Search for the cell housing the specified text and yield its (X, Y) center coordinate. 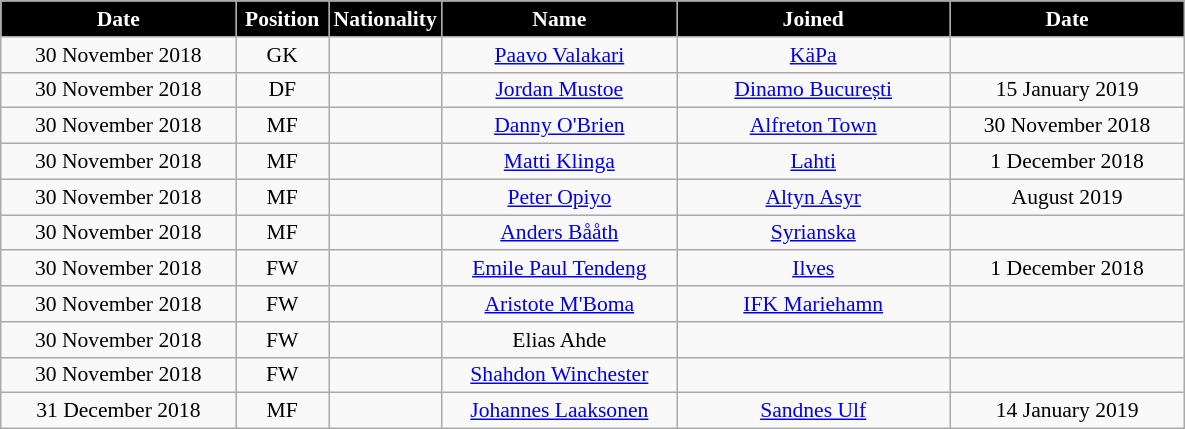
Emile Paul Tendeng (560, 269)
Elias Ahde (560, 340)
August 2019 (1068, 197)
Position (282, 19)
IFK Mariehamn (814, 304)
DF (282, 90)
Name (560, 19)
Jordan Mustoe (560, 90)
Alfreton Town (814, 126)
14 January 2019 (1068, 411)
Peter Opiyo (560, 197)
GK (282, 55)
Lahti (814, 162)
Paavo Valakari (560, 55)
Ilves (814, 269)
Matti Klinga (560, 162)
Joined (814, 19)
Johannes Laaksonen (560, 411)
KäPa (814, 55)
Dinamo București (814, 90)
Anders Bååth (560, 233)
Shahdon Winchester (560, 375)
Syrianska (814, 233)
Aristote M'Boma (560, 304)
Danny O'Brien (560, 126)
Altyn Asyr (814, 197)
Nationality (384, 19)
15 January 2019 (1068, 90)
Sandnes Ulf (814, 411)
31 December 2018 (118, 411)
